Detect which cell encompasses the target text, then output its [x, y] center coordinate. 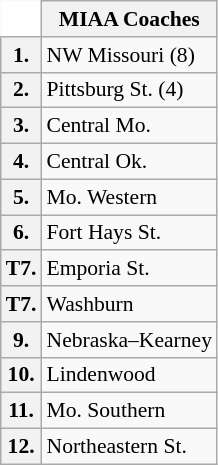
9. [22, 340]
Nebraska–Kearney [129, 340]
12. [22, 447]
Northeastern St. [129, 447]
2. [22, 90]
Fort Hays St. [129, 233]
5. [22, 197]
11. [22, 411]
Mo. Southern [129, 411]
Central Mo. [129, 126]
Emporia St. [129, 269]
Central Ok. [129, 162]
3. [22, 126]
Lindenwood [129, 375]
1. [22, 55]
Mo. Western [129, 197]
10. [22, 375]
Washburn [129, 304]
Pittsburg St. (4) [129, 90]
MIAA Coaches [129, 19]
6. [22, 233]
4. [22, 162]
NW Missouri (8) [129, 55]
